Scan for the cell matching the given text and deliver its [x, y] coordinate at center. 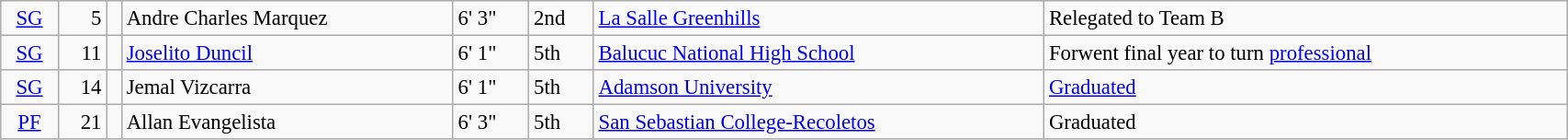
Adamson University [818, 87]
14 [82, 87]
La Salle Greenhills [818, 18]
21 [82, 122]
San Sebastian College-Recoletos [818, 122]
Balucuc National High School [818, 53]
Forwent final year to turn professional [1306, 53]
Jemal Vizcarra [287, 87]
11 [82, 53]
PF [29, 122]
Allan Evangelista [287, 122]
Andre Charles Marquez [287, 18]
Joselito Duncil [287, 53]
5 [82, 18]
2nd [561, 18]
Relegated to Team B [1306, 18]
